Identify which cell holds the provided text, then report its [x, y] central coordinate. 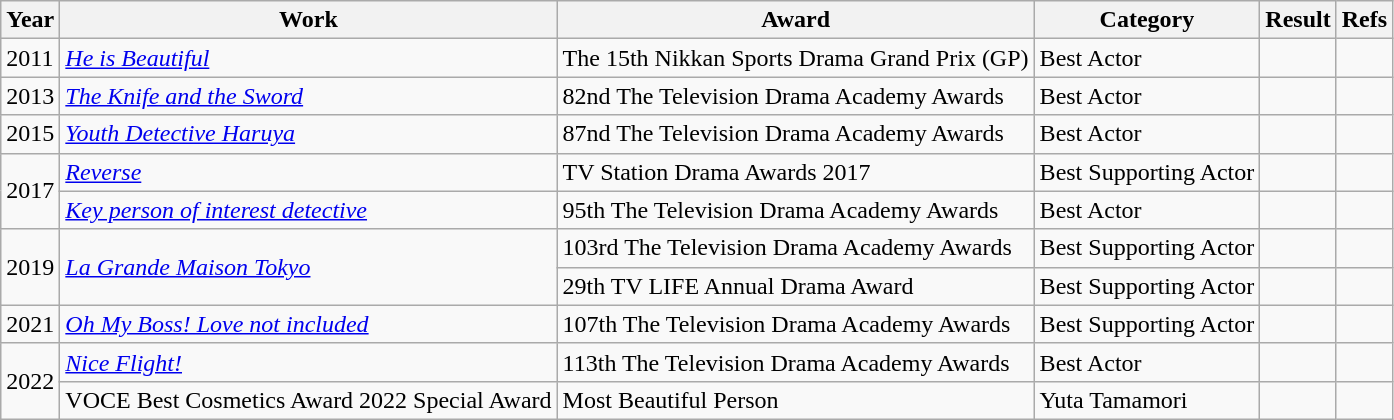
Most Beautiful Person [796, 400]
87nd The Television Drama Academy Awards [796, 134]
2022 [30, 381]
113th The Television Drama Academy Awards [796, 362]
Yuta Tamamori [1147, 400]
29th TV LIFE Annual Drama Award [796, 286]
2013 [30, 96]
Work [308, 20]
VOCE Best Cosmetics Award 2022 Special Award [308, 400]
Youth Detective Haruya [308, 134]
Refs [1364, 20]
The Knife and the Sword [308, 96]
He is Beautiful [308, 58]
2017 [30, 191]
2011 [30, 58]
95th The Television Drama Academy Awards [796, 210]
Category [1147, 20]
Nice Flight! [308, 362]
82nd The Television Drama Academy Awards [796, 96]
2019 [30, 267]
Key person of interest detective [308, 210]
103rd The Television Drama Academy Awards [796, 248]
Year [30, 20]
Award [796, 20]
Reverse [308, 172]
Result [1298, 20]
2021 [30, 324]
The 15th Nikkan Sports Drama Grand Prix (GP) [796, 58]
La Grande Maison Tokyo [308, 267]
Oh My Boss! Love not included [308, 324]
107th The Television Drama Academy Awards [796, 324]
2015 [30, 134]
TV Station Drama Awards 2017 [796, 172]
